Determine the [X, Y] coordinate at the center of the cell enclosing the given text.  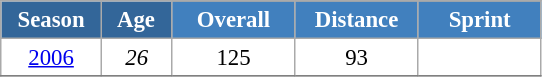
Age [136, 20]
125 [234, 58]
2006 [52, 58]
Distance [356, 20]
93 [356, 58]
26 [136, 58]
Overall [234, 20]
Sprint [480, 20]
Season [52, 20]
